Pinpoint the cell where the given text exists, returning its [x, y] midpoint coordinate. 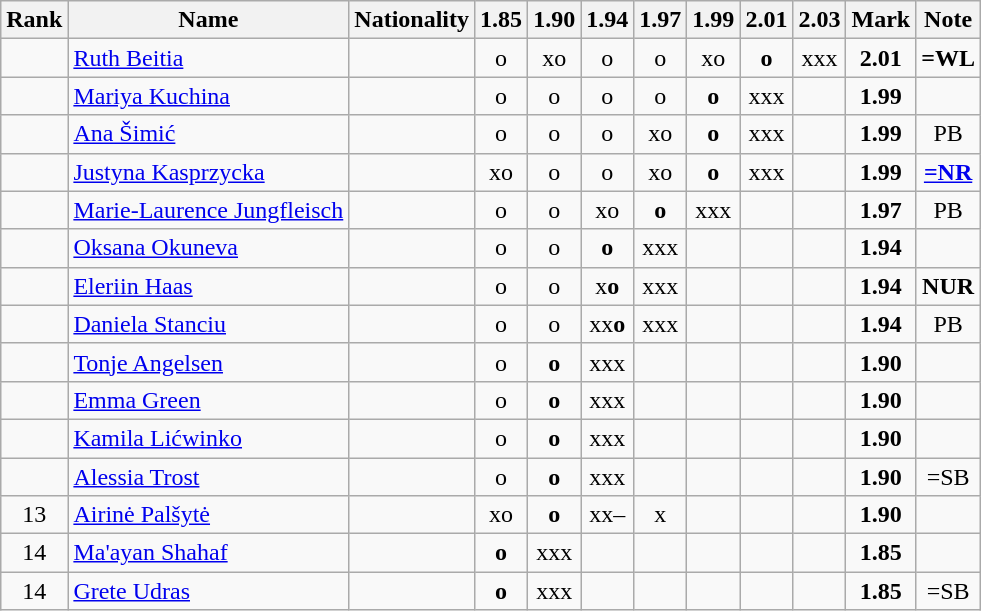
Justyna Kasprzycka [208, 172]
Oksana Okuneva [208, 248]
Name [208, 20]
13 [34, 515]
=WL [948, 58]
Ruth Beitia [208, 58]
Grete Udras [208, 591]
NUR [948, 286]
Mark [881, 20]
Marie-Laurence Jungfleisch [208, 210]
x [660, 515]
2.03 [820, 20]
=NR [948, 172]
Nationality [412, 20]
Eleriin Haas [208, 286]
Emma Green [208, 400]
Ana Šimić [208, 134]
xx– [608, 515]
Daniela Stanciu [208, 324]
Rank [34, 20]
Note [948, 20]
Airinė Palšytė [208, 515]
Kamila Lićwinko [208, 438]
Ma'ayan Shahaf [208, 553]
Mariya Kuchina [208, 96]
Tonje Angelsen [208, 362]
Alessia Trost [208, 477]
xxo [608, 324]
